Scan for the cell matching the given text and deliver its [x, y] coordinate at center. 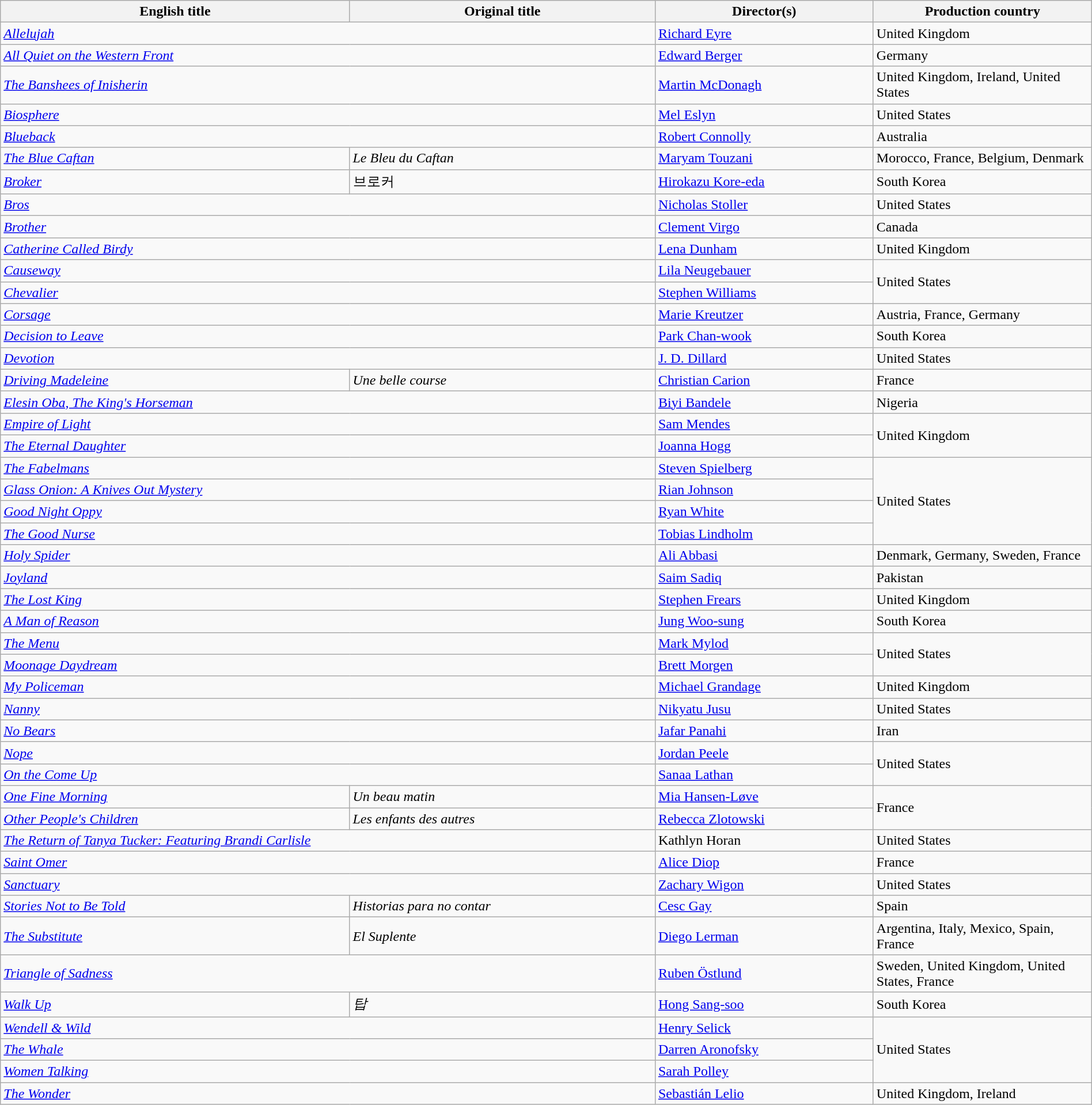
Ryan White [764, 512]
J. D. Dillard [764, 358]
Rian Johnson [764, 490]
Denmark, Germany, Sweden, France [983, 556]
Une belle course [502, 380]
Jung Woo-sung [764, 621]
Empire of Light [328, 424]
Glass Onion: A Knives Out Mystery [328, 490]
Nope [328, 753]
Clement Virgo [764, 227]
The Menu [328, 643]
Stephen Frears [764, 599]
The Eternal Daughter [328, 446]
Ruben Östlund [764, 973]
Nikyatu Jusu [764, 709]
Hirokazu Kore-eda [764, 182]
Spain [983, 906]
Lena Dunham [764, 249]
The Wonder [328, 1093]
Robert Connolly [764, 136]
Nigeria [983, 402]
The Fabelmans [328, 468]
United Kingdom, Ireland, United States [983, 85]
Jafar Panahi [764, 731]
Elesin Oba, The King's Horseman [328, 402]
Joanna Hogg [764, 446]
Australia [983, 136]
Canada [983, 227]
Alice Diop [764, 863]
Sanctuary [328, 884]
Richard Eyre [764, 33]
Mia Hansen-Løve [764, 796]
Michael Grandage [764, 687]
Martin McDonagh [764, 85]
Pakistan [983, 578]
Other People's Children [175, 818]
Kathlyn Horan [764, 841]
Chevalier [328, 293]
The Blue Caftan [175, 158]
Sanaa Lathan [764, 774]
Sweden, United Kingdom, United States, France [983, 973]
Production country [983, 12]
All Quiet on the Western Front [328, 55]
Joyland [328, 578]
The Lost King [328, 599]
Hong Sang-soo [764, 1004]
Les enfants des autres [502, 818]
Driving Madeleine [175, 380]
Rebecca Zlotowski [764, 818]
Steven Spielberg [764, 468]
Stories Not to Be Told [175, 906]
United Kingdom, Ireland [983, 1093]
Biyi Bandele [764, 402]
The Return of Tanya Tucker: Featuring Brandi Carlisle [328, 841]
Cesc Gay [764, 906]
Holy Spider [328, 556]
탑 [502, 1004]
Morocco, France, Belgium, Denmark [983, 158]
Un beau matin [502, 796]
Le Bleu du Caftan [502, 158]
Austria, France, Germany [983, 314]
Triangle of Sadness [328, 973]
English title [175, 12]
On the Come Up [328, 774]
Brett Morgen [764, 665]
The Banshees of Inisherin [328, 85]
Henry Selick [764, 1028]
Edward Berger [764, 55]
Brother [328, 227]
One Fine Morning [175, 796]
Wendell & Wild [328, 1028]
Ali Abbasi [764, 556]
Bros [328, 205]
브로커 [502, 182]
El Suplente [502, 936]
Moonage Daydream [328, 665]
No Bears [328, 731]
Darren Aronofsky [764, 1050]
Tobias Lindholm [764, 534]
Zachary Wigon [764, 884]
Original title [502, 12]
A Man of Reason [328, 621]
Corsage [328, 314]
Marie Kreutzer [764, 314]
Mel Eslyn [764, 115]
Diego Lerman [764, 936]
Allelujah [328, 33]
Nicholas Stoller [764, 205]
Iran [983, 731]
Director(s) [764, 12]
Saim Sadiq [764, 578]
Lila Neugebauer [764, 271]
Women Talking [328, 1072]
Sarah Polley [764, 1072]
Sebastián Lelio [764, 1093]
Mark Mylod [764, 643]
Causeway [328, 271]
Catherine Called Birdy [328, 249]
Christian Carion [764, 380]
Argentina, Italy, Mexico, Spain, France [983, 936]
Jordan Peele [764, 753]
Saint Omer [328, 863]
My Policeman [328, 687]
Stephen Williams [764, 293]
The Whale [328, 1050]
Sam Mendes [764, 424]
The Substitute [175, 936]
Broker [175, 182]
Maryam Touzani [764, 158]
Blueback [328, 136]
Park Chan-wook [764, 336]
Decision to Leave [328, 336]
Walk Up [175, 1004]
Historias para no contar [502, 906]
Biosphere [328, 115]
Good Night Oppy [328, 512]
Nanny [328, 709]
The Good Nurse [328, 534]
Germany [983, 55]
Devotion [328, 358]
